Find where the given text appears and provide that cell's center as (x, y) coordinate. 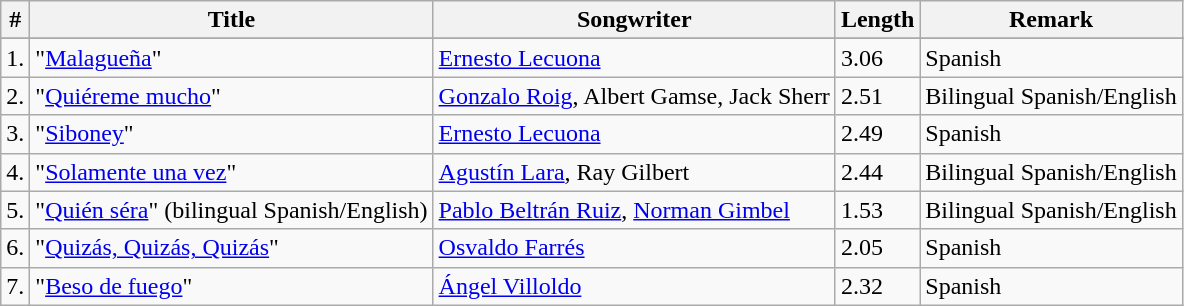
Ángel Villoldo (634, 286)
"Malagueña" (232, 58)
7. (16, 286)
2.49 (877, 134)
# (16, 20)
2.51 (877, 96)
Length (877, 20)
2. (16, 96)
2.32 (877, 286)
"Beso de fuego" (232, 286)
Remark (1051, 20)
"Siboney" (232, 134)
"Quiéreme mucho" (232, 96)
Songwriter (634, 20)
6. (16, 248)
"Quién séra" (bilingual Spanish/English) (232, 210)
1. (16, 58)
Title (232, 20)
1.53 (877, 210)
Agustín Lara, Ray Gilbert (634, 172)
"Quizás, Quizás, Quizás" (232, 248)
Pablo Beltrán Ruiz, Norman Gimbel (634, 210)
"Solamente una vez" (232, 172)
Gonzalo Roig, Albert Gamse, Jack Sherr (634, 96)
3. (16, 134)
Osvaldo Farrés (634, 248)
5. (16, 210)
3.06 (877, 58)
4. (16, 172)
2.05 (877, 248)
2.44 (877, 172)
